Locate the cell with the specified text and output its (X, Y) center coordinate. 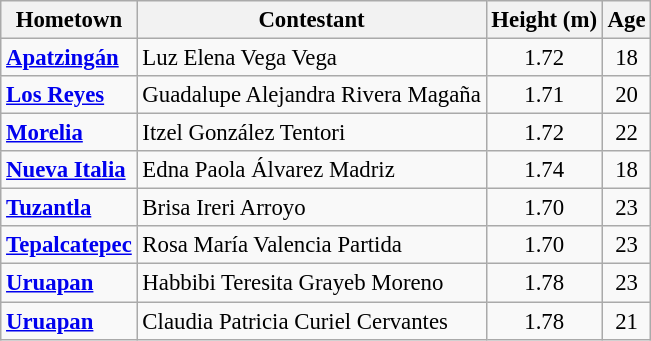
Guadalupe Alejandra Rivera Magaña (312, 95)
1.74 (544, 170)
Contestant (312, 20)
Morelia (69, 133)
Luz Elena Vega Vega (312, 58)
21 (626, 321)
Nueva Italia (69, 170)
Tuzantla (69, 208)
22 (626, 133)
Claudia Patricia Curiel Cervantes (312, 321)
Habbibi Teresita Grayeb Moreno (312, 283)
Rosa María Valencia Partida (312, 245)
Hometown (69, 20)
20 (626, 95)
Apatzingán (69, 58)
1.71 (544, 95)
Height (m) (544, 20)
Tepalcatepec (69, 245)
Age (626, 20)
Itzel González Tentori (312, 133)
Los Reyes (69, 95)
Brisa Ireri Arroyo (312, 208)
Edna Paola Álvarez Madriz (312, 170)
